Search for the cell housing the specified text and yield its [X, Y] center coordinate. 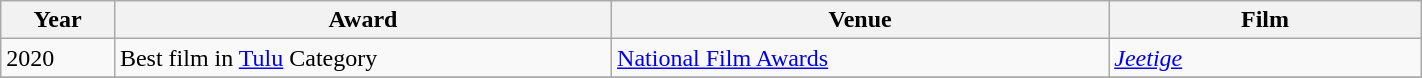
Jeetige [1266, 58]
National Film Awards [860, 58]
Film [1266, 20]
2020 [58, 58]
Best film in Tulu Category [362, 58]
Year [58, 20]
Award [362, 20]
Venue [860, 20]
